Identify which cell holds the provided text, then report its (x, y) central coordinate. 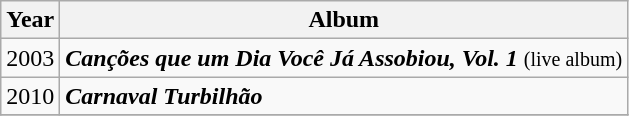
2003 (30, 58)
Album (344, 20)
Year (30, 20)
2010 (30, 96)
Carnaval Turbilhão (344, 96)
Canções que um Dia Você Já Assobiou, Vol. 1 (live album) (344, 58)
